Output the [X, Y] coordinate of the center of the cell containing the given text.  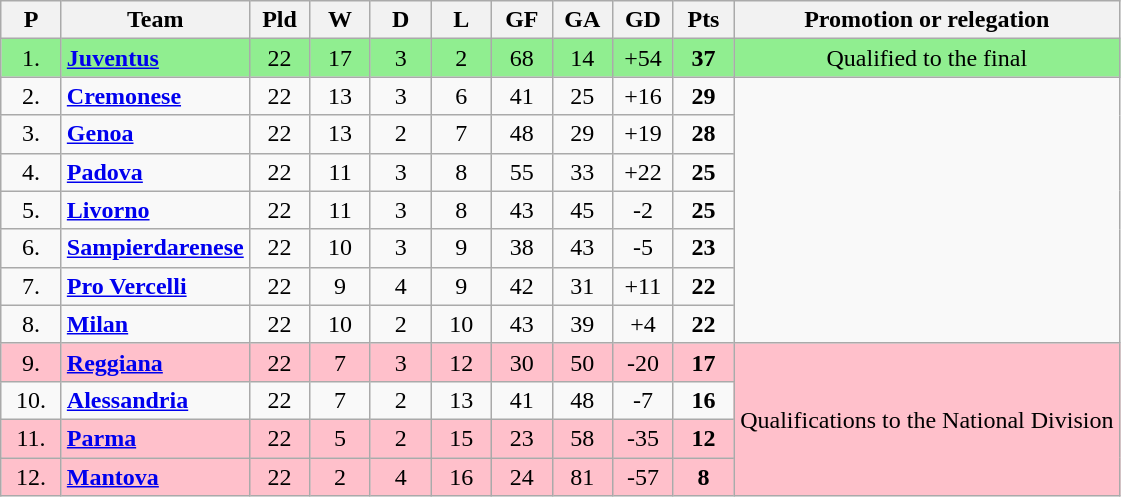
10. [32, 400]
Padova [155, 172]
Qualifications to the National Division [927, 419]
+16 [644, 96]
Pro Vercelli [155, 286]
-7 [644, 400]
50 [582, 362]
5 [340, 438]
-57 [644, 477]
39 [582, 324]
Qualified to the final [927, 58]
42 [522, 286]
Cremonese [155, 96]
-5 [644, 248]
Parma [155, 438]
-2 [644, 210]
Genoa [155, 134]
45 [582, 210]
38 [522, 248]
1. [32, 58]
W [340, 20]
GA [582, 20]
Alessandria [155, 400]
GF [522, 20]
31 [582, 286]
+19 [644, 134]
Milan [155, 324]
58 [582, 438]
24 [522, 477]
68 [522, 58]
9. [32, 362]
-35 [644, 438]
33 [582, 172]
55 [522, 172]
8. [32, 324]
+54 [644, 58]
D [400, 20]
P [32, 20]
7. [32, 286]
Livorno [155, 210]
3. [32, 134]
15 [462, 438]
6. [32, 248]
37 [704, 58]
Mantova [155, 477]
GD [644, 20]
6 [462, 96]
30 [522, 362]
Juventus [155, 58]
5. [32, 210]
14 [582, 58]
+11 [644, 286]
Team [155, 20]
4. [32, 172]
-20 [644, 362]
Pts [704, 20]
11. [32, 438]
+22 [644, 172]
Sampierdarenese [155, 248]
2. [32, 96]
+4 [644, 324]
28 [704, 134]
12. [32, 477]
Reggiana [155, 362]
81 [582, 477]
Promotion or relegation [927, 20]
L [462, 20]
Pld [280, 20]
